Pinpoint the cell where the given text exists, returning its [x, y] midpoint coordinate. 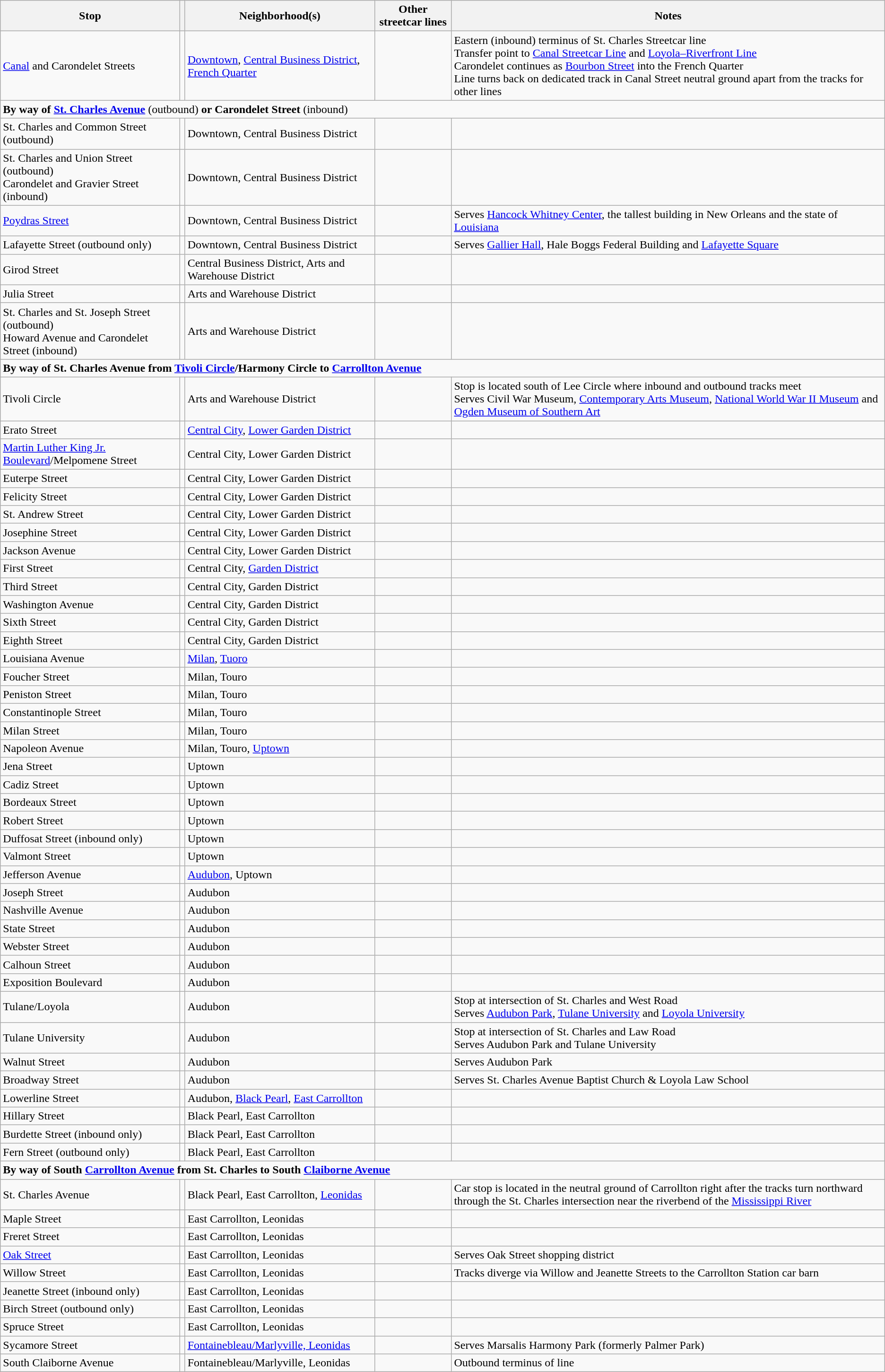
Euterpe Street [90, 479]
Serves St. Charles Avenue Baptist Church & Loyola Law School [668, 1080]
Serves Marsalis Harmony Park (formerly Palmer Park) [668, 1345]
Duffosat Street (inbound only) [90, 839]
Eighth Street [90, 640]
Bordeaux Street [90, 803]
Oak Street [90, 1255]
Walnut Street [90, 1062]
Milan, Touro, Uptown [280, 749]
Willow Street [90, 1273]
Sycamore Street [90, 1345]
Downtown, Central Business District, French Quarter [280, 66]
Washington Avenue [90, 604]
Serves Hancock Whitney Center, the tallest building in New Orleans and the state of Louisiana [668, 220]
Napoleon Avenue [90, 749]
Foucher Street [90, 676]
Tulane University [90, 1038]
Sixth Street [90, 622]
Stop [90, 16]
Canal and Carondelet Streets [90, 66]
Jackson Avenue [90, 551]
Tivoli Circle [90, 399]
Tracks diverge via Willow and Jeanette Streets to the Carrollton Station car barn [668, 1273]
Fern Street (outbound only) [90, 1152]
Girod Street [90, 270]
Erato Street [90, 430]
By way of St. Charles Avenue (outbound) or Carondelet Street (inbound) [442, 109]
Julia Street [90, 294]
Lowerline Street [90, 1098]
Audubon, Uptown [280, 874]
By way of St. Charles Avenue from Tivoli Circle/Harmony Circle to Carrollton Avenue [442, 368]
Neighborhood(s) [280, 16]
Calhoun Street [90, 964]
Central Business District, Arts and Warehouse District [280, 270]
Black Pearl, East Carrollton, Leonidas [280, 1195]
Other streetcar lines [413, 16]
Milan Street [90, 731]
Webster Street [90, 946]
State Street [90, 928]
By way of South Carrollton Avenue from St. Charles to South Claiborne Avenue [442, 1170]
Stop at intersection of St. Charles and West RoadServes Audubon Park, Tulane University and Loyola University [668, 1006]
Jena Street [90, 767]
Joseph Street [90, 892]
Serves Audubon Park [668, 1062]
Exposition Boulevard [90, 982]
Freret Street [90, 1237]
St. Charles and Union Street (outbound)Carondelet and Gravier Street (inbound) [90, 177]
Burdette Street (inbound only) [90, 1134]
Outbound terminus of line [668, 1363]
Notes [668, 16]
St. Charles and St. Joseph Street (outbound)Howard Avenue and Carondelet Street (inbound) [90, 331]
Third Street [90, 586]
Jeanette Street (inbound only) [90, 1291]
Felicity Street [90, 497]
Milan, Tuoro [280, 658]
Hillary Street [90, 1116]
Poydras Street [90, 220]
Serves Gallier Hall, Hale Boggs Federal Building and Lafayette Square [668, 245]
Nashville Avenue [90, 910]
Audubon, Black Pearl, East Carrollton [280, 1098]
Robert Street [90, 821]
Cadiz Street [90, 785]
St. Andrew Street [90, 515]
Maple Street [90, 1219]
Tulane/Loyola [90, 1006]
Valmont Street [90, 856]
Louisiana Avenue [90, 658]
Peniston Street [90, 694]
Jefferson Avenue [90, 874]
Serves Oak Street shopping district [668, 1255]
Martin Luther King Jr. Boulevard/Melpomene Street [90, 454]
First Street [90, 568]
St. Charles Avenue [90, 1195]
Stop at intersection of St. Charles and Law RoadServes Audubon Park and Tulane University [668, 1038]
Constantinople Street [90, 712]
Lafayette Street (outbound only) [90, 245]
Broadway Street [90, 1080]
Birch Street (outbound only) [90, 1309]
St. Charles and Common Street (outbound) [90, 133]
South Claiborne Avenue [90, 1363]
Josephine Street [90, 533]
Spruce Street [90, 1327]
